Return (x, y) of the center of cell containing provided text 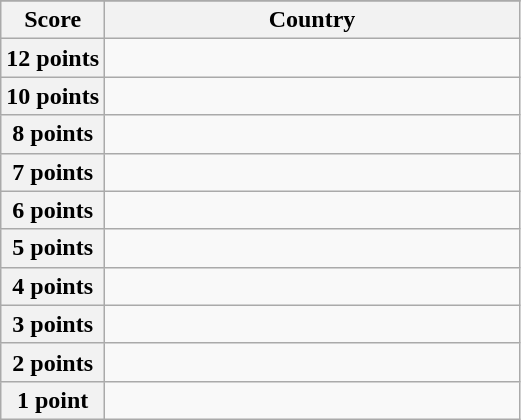
Country (312, 20)
4 points (53, 286)
2 points (53, 362)
3 points (53, 324)
10 points (53, 96)
1 point (53, 400)
6 points (53, 210)
12 points (53, 58)
5 points (53, 248)
Score (53, 20)
7 points (53, 172)
8 points (53, 134)
